Detect which cell encompasses the target text, then output its [x, y] center coordinate. 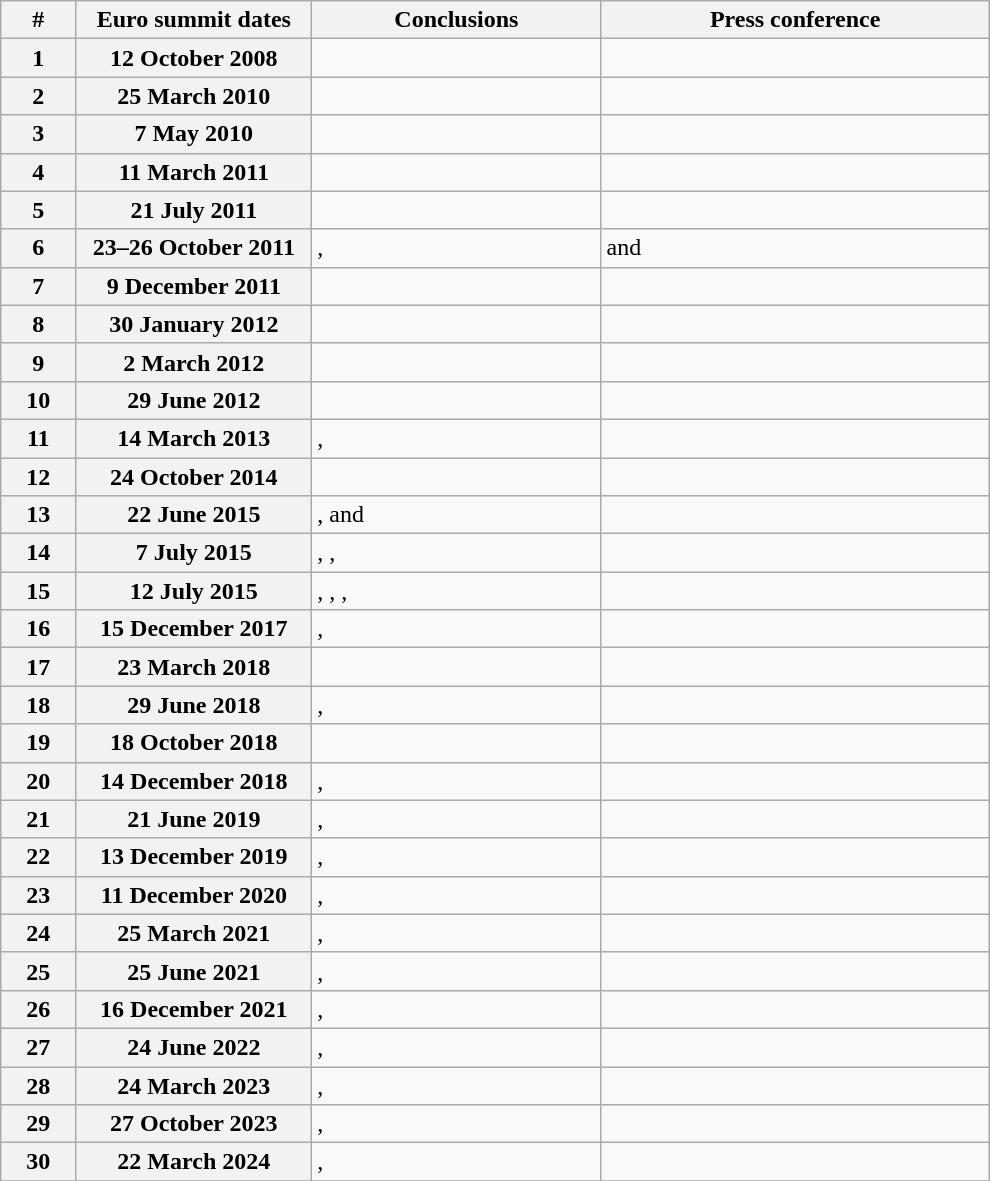
23 [38, 895]
6 [38, 248]
3 [38, 134]
5 [38, 210]
23 March 2018 [194, 667]
27 [38, 1047]
25 June 2021 [194, 971]
and [795, 248]
12 [38, 477]
22 [38, 857]
29 [38, 1124]
Conclusions [456, 20]
23–26 October 2011 [194, 248]
22 March 2024 [194, 1162]
13 [38, 515]
17 [38, 667]
14 [38, 553]
2 March 2012 [194, 362]
29 June 2012 [194, 400]
14 March 2013 [194, 438]
24 June 2022 [194, 1047]
30 January 2012 [194, 324]
27 October 2023 [194, 1124]
12 July 2015 [194, 591]
8 [38, 324]
16 December 2021 [194, 1009]
24 October 2014 [194, 477]
Euro summit dates [194, 20]
24 [38, 933]
# [38, 20]
18 [38, 705]
21 [38, 819]
21 July 2011 [194, 210]
7 July 2015 [194, 553]
9 [38, 362]
29 June 2018 [194, 705]
12 October 2008 [194, 58]
7 May 2010 [194, 134]
, and [456, 515]
11 [38, 438]
20 [38, 781]
14 December 2018 [194, 781]
11 December 2020 [194, 895]
19 [38, 743]
4 [38, 172]
9 December 2011 [194, 286]
1 [38, 58]
25 [38, 971]
25 March 2021 [194, 933]
7 [38, 286]
28 [38, 1085]
15 [38, 591]
26 [38, 1009]
, , , [456, 591]
13 December 2019 [194, 857]
25 March 2010 [194, 96]
30 [38, 1162]
2 [38, 96]
24 March 2023 [194, 1085]
22 June 2015 [194, 515]
15 December 2017 [194, 629]
18 October 2018 [194, 743]
11 March 2011 [194, 172]
21 June 2019 [194, 819]
10 [38, 400]
16 [38, 629]
, , [456, 553]
Press conference [795, 20]
